Return [x, y] of the center of cell containing provided text 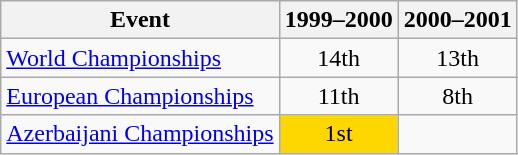
8th [458, 96]
14th [338, 58]
13th [458, 58]
World Championships [140, 58]
European Championships [140, 96]
Azerbaijani Championships [140, 134]
1999–2000 [338, 20]
Event [140, 20]
1st [338, 134]
2000–2001 [458, 20]
11th [338, 96]
